Detect which cell encompasses the target text, then output its (x, y) center coordinate. 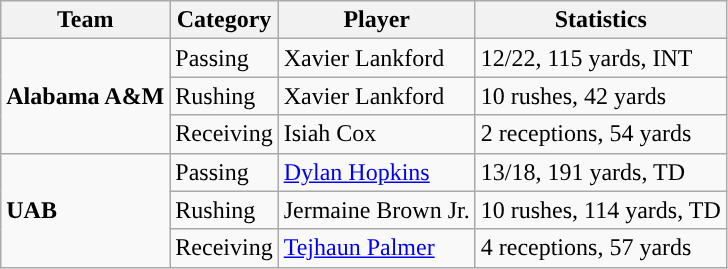
Category (224, 20)
Dylan Hopkins (376, 172)
13/18, 191 yards, TD (600, 172)
UAB (86, 210)
Isiah Cox (376, 134)
Team (86, 20)
Tejhaun Palmer (376, 248)
Player (376, 20)
Statistics (600, 20)
10 rushes, 42 yards (600, 96)
Jermaine Brown Jr. (376, 210)
12/22, 115 yards, INT (600, 58)
10 rushes, 114 yards, TD (600, 210)
2 receptions, 54 yards (600, 134)
4 receptions, 57 yards (600, 248)
Alabama A&M (86, 96)
